Determine the [X, Y] coordinate at the center of the cell enclosing the given text.  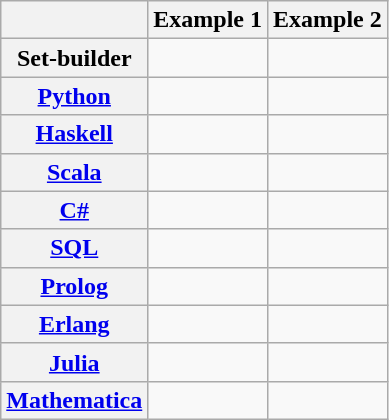
Julia [74, 362]
Erlang [74, 324]
Prolog [74, 286]
Scala [74, 172]
Haskell [74, 134]
C# [74, 210]
Set-builder [74, 58]
Example 1 [208, 20]
SQL [74, 248]
Python [74, 96]
Mathematica [74, 400]
Example 2 [328, 20]
